Provide the [X, Y] coordinate of the cell's center where the given text is located.  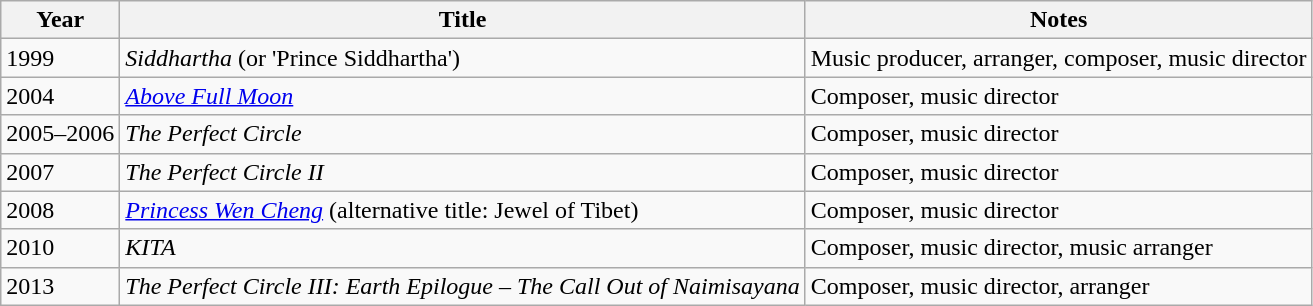
2010 [60, 248]
Above Full Moon [462, 96]
The Perfect Circle [462, 134]
Composer, music director, arranger [1058, 286]
Princess Wen Cheng (alternative title: Jewel of Tibet) [462, 210]
2008 [60, 210]
Composer, music director, music arranger [1058, 248]
The Perfect Circle II [462, 172]
2005–2006 [60, 134]
2013 [60, 286]
Siddhartha (or 'Prince Siddhartha') [462, 58]
Year [60, 20]
2007 [60, 172]
KITA [462, 248]
Title [462, 20]
2004 [60, 96]
1999 [60, 58]
Notes [1058, 20]
The Perfect Circle III: Earth Epilogue – The Call Out of Naimisayana [462, 286]
Music producer, arranger, composer, music director [1058, 58]
